From the cell containing the given text, extract its center point as (X, Y) coordinate. 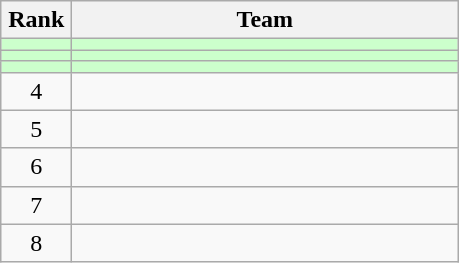
8 (36, 243)
Rank (36, 20)
4 (36, 91)
6 (36, 167)
Team (265, 20)
7 (36, 205)
5 (36, 129)
